Capture the cell that displays the provided text and extract its (X, Y) central coordinate. 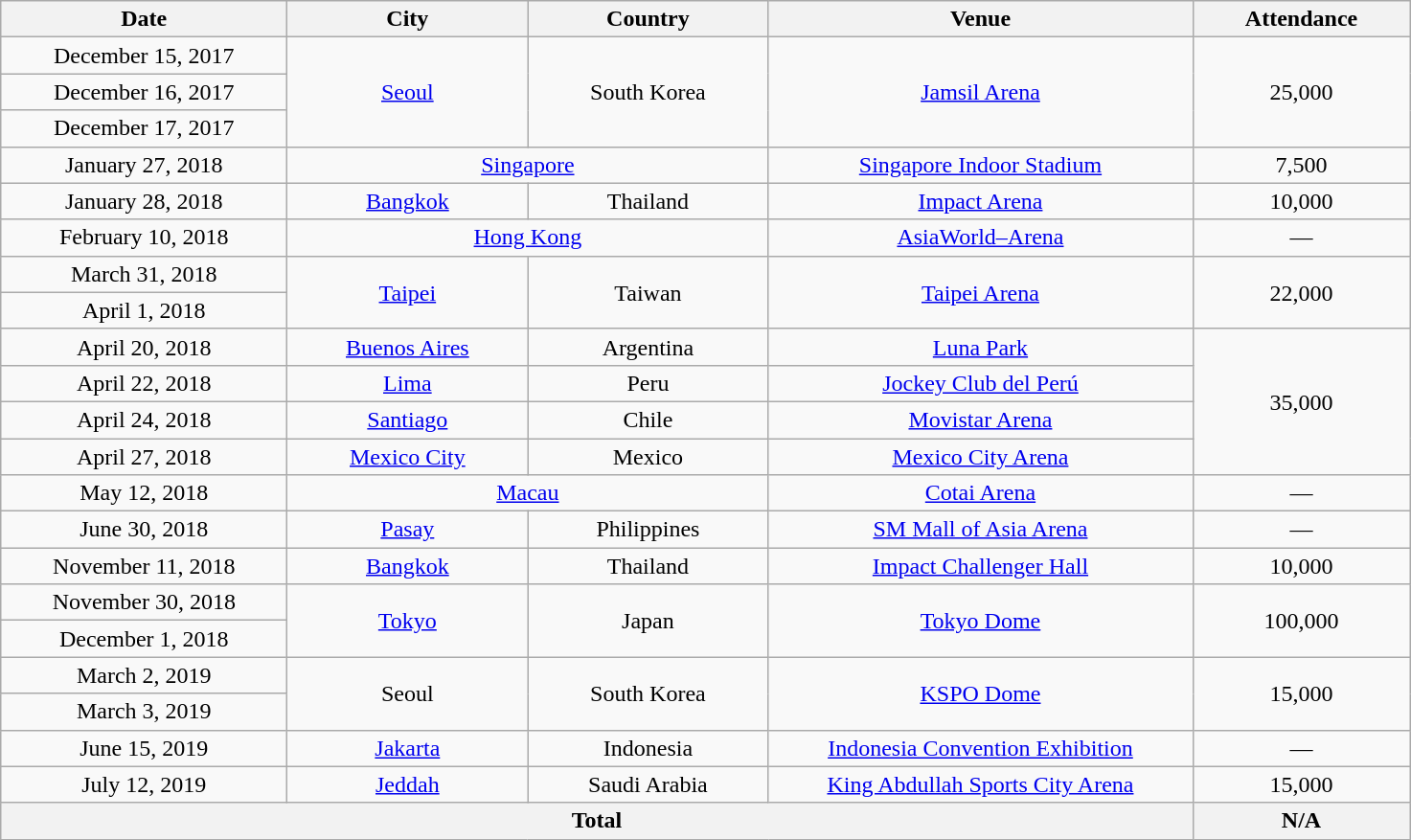
Saudi Arabia (648, 784)
N/A (1301, 821)
Venue (981, 19)
February 10, 2018 (144, 238)
December 15, 2017 (144, 56)
Hong Kong (528, 238)
Lima (408, 383)
Luna Park (981, 347)
Mexico City Arena (981, 457)
April 1, 2018 (144, 310)
SM Mall of Asia Arena (981, 530)
22,000 (1301, 292)
April 27, 2018 (144, 457)
Impact Challenger Hall (981, 566)
March 31, 2018 (144, 274)
Tokyo (408, 621)
March 3, 2019 (144, 712)
Date (144, 19)
AsiaWorld–Arena (981, 238)
Indonesia Convention Exhibition (981, 748)
Japan (648, 621)
King Abdullah Sports City Arena (981, 784)
Taipei Arena (981, 292)
Santiago (408, 420)
Total (597, 821)
November 11, 2018 (144, 566)
November 30, 2018 (144, 602)
Argentina (648, 347)
Macau (528, 493)
December 1, 2018 (144, 639)
January 27, 2018 (144, 165)
May 12, 2018 (144, 493)
July 12, 2019 (144, 784)
January 28, 2018 (144, 201)
April 24, 2018 (144, 420)
December 16, 2017 (144, 92)
Singapore (528, 165)
Peru (648, 383)
Cotai Arena (981, 493)
Taipei (408, 292)
100,000 (1301, 621)
Indonesia (648, 748)
Chile (648, 420)
35,000 (1301, 401)
Country (648, 19)
Buenos Aires (408, 347)
Mexico (648, 457)
Singapore Indoor Stadium (981, 165)
Jakarta (408, 748)
March 2, 2019 (144, 675)
April 22, 2018 (144, 383)
Mexico City (408, 457)
Philippines (648, 530)
June 30, 2018 (144, 530)
Pasay (408, 530)
City (408, 19)
Jamsil Arena (981, 92)
KSPO Dome (981, 693)
December 17, 2017 (144, 128)
April 20, 2018 (144, 347)
Tokyo Dome (981, 621)
Jeddah (408, 784)
Taiwan (648, 292)
Impact Arena (981, 201)
Jockey Club del Perú (981, 383)
7,500 (1301, 165)
Attendance (1301, 19)
Movistar Arena (981, 420)
June 15, 2019 (144, 748)
25,000 (1301, 92)
